Detect which cell encompasses the target text, then output its [x, y] center coordinate. 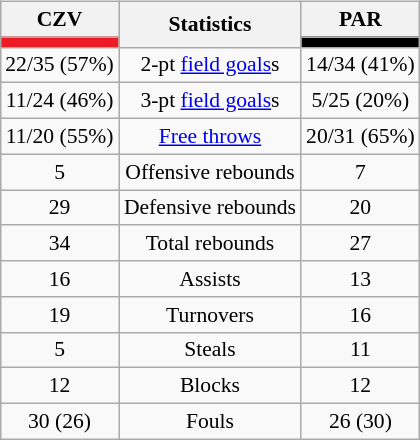
Blocks [210, 386]
22/35 (57%) [60, 65]
13 [360, 279]
20/31 (65%) [360, 136]
11 [360, 350]
26 (30) [360, 421]
Turnovers [210, 314]
PAR [360, 19]
2-pt field goalss [210, 65]
14/34 (41%) [360, 65]
29 [60, 208]
CZV [60, 19]
27 [360, 243]
19 [60, 314]
Total rebounds [210, 243]
Steals [210, 350]
Statistics [210, 24]
Free throws [210, 136]
5/25 (20%) [360, 101]
Offensive rebounds [210, 172]
34 [60, 243]
7 [360, 172]
11/20 (55%) [60, 136]
30 (26) [60, 421]
3-pt field goalss [210, 101]
Defensive rebounds [210, 208]
20 [360, 208]
11/24 (46%) [60, 101]
Fouls [210, 421]
Assists [210, 279]
